Scan for the cell matching the given text and deliver its (X, Y) coordinate at center. 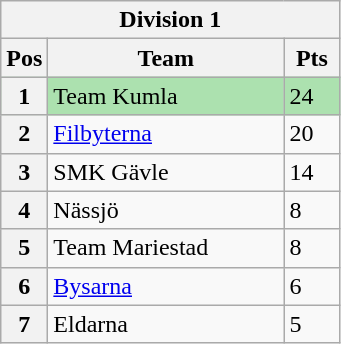
14 (312, 172)
1 (24, 96)
Division 1 (170, 20)
4 (24, 210)
Pos (24, 58)
Team Kumla (166, 96)
SMK Gävle (166, 172)
7 (24, 324)
Eldarna (166, 324)
3 (24, 172)
24 (312, 96)
20 (312, 134)
2 (24, 134)
Filbyterna (166, 134)
Bysarna (166, 286)
Team (166, 58)
Nässjö (166, 210)
Team Mariestad (166, 248)
Pts (312, 58)
